Pinpoint the cell where the given text exists, returning its [x, y] midpoint coordinate. 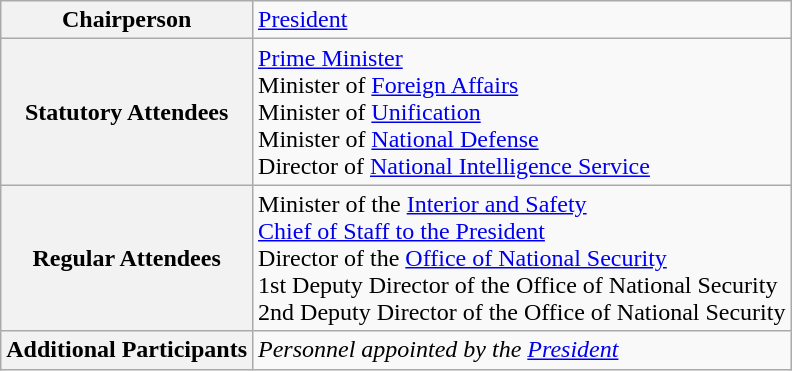
Chairperson [127, 20]
Additional Participants [127, 350]
Personnel appointed by the President [522, 350]
Statutory Attendees [127, 112]
President [522, 20]
Regular Attendees [127, 258]
Prime MinisterMinister of Foreign AffairsMinister of UnificationMinister of National DefenseDirector of National Intelligence Service [522, 112]
